Detect which cell encompasses the target text, then output its [X, Y] center coordinate. 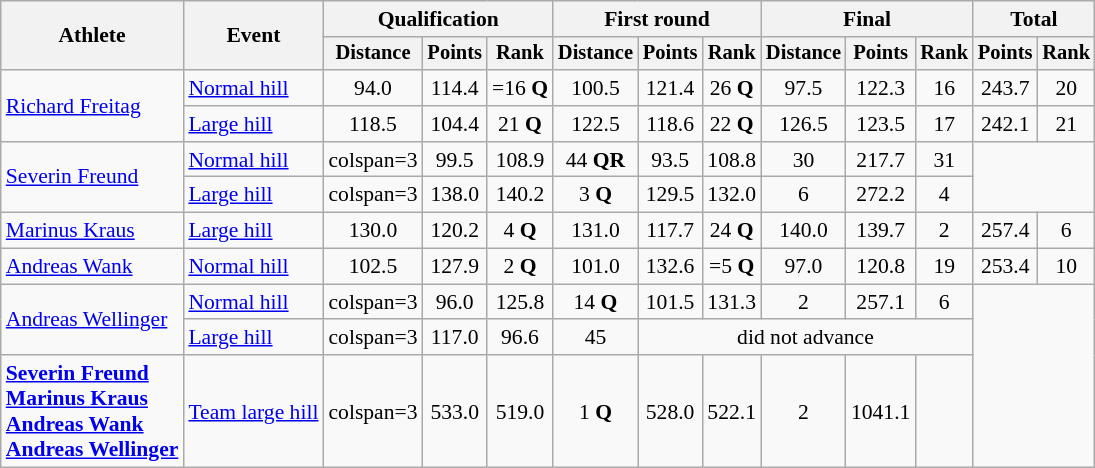
31 [944, 160]
533.0 [455, 411]
138.0 [455, 195]
24 Q [732, 231]
44 QR [596, 160]
121.4 [670, 88]
3 Q [596, 195]
45 [596, 338]
96.6 [520, 338]
19 [944, 267]
1041.1 [880, 411]
140.2 [520, 195]
93.5 [670, 160]
125.8 [520, 302]
21 Q [520, 124]
Richard Freitag [92, 106]
=5 Q [732, 267]
Andreas Wank [92, 267]
1 Q [596, 411]
First round [657, 19]
17 [944, 124]
130.0 [372, 231]
272.2 [880, 195]
30 [804, 160]
Final [867, 19]
117.0 [455, 338]
131.0 [596, 231]
Team large hill [253, 411]
243.7 [1005, 88]
257.4 [1005, 231]
257.1 [880, 302]
528.0 [670, 411]
Marinus Kraus [92, 231]
123.5 [880, 124]
114.4 [455, 88]
Total [1034, 19]
Severin FreundMarinus KrausAndreas WankAndreas Wellinger [92, 411]
4 [944, 195]
120.2 [455, 231]
94.0 [372, 88]
120.8 [880, 267]
122.5 [596, 124]
did not advance [806, 338]
118.6 [670, 124]
26 Q [732, 88]
99.5 [455, 160]
97.5 [804, 88]
122.3 [880, 88]
Andreas Wellinger [92, 320]
Event [253, 36]
117.7 [670, 231]
=16 Q [520, 88]
22 Q [732, 124]
Qualification [438, 19]
519.0 [520, 411]
101.0 [596, 267]
96.0 [455, 302]
118.5 [372, 124]
132.6 [670, 267]
100.5 [596, 88]
4 Q [520, 231]
2 Q [520, 267]
253.4 [1005, 267]
97.0 [804, 267]
126.5 [804, 124]
20 [1066, 88]
139.7 [880, 231]
522.1 [732, 411]
127.9 [455, 267]
242.1 [1005, 124]
104.4 [455, 124]
101.5 [670, 302]
16 [944, 88]
132.0 [732, 195]
21 [1066, 124]
14 Q [596, 302]
Severin Freund [92, 178]
131.3 [732, 302]
10 [1066, 267]
102.5 [372, 267]
108.8 [732, 160]
140.0 [804, 231]
217.7 [880, 160]
Athlete [92, 36]
108.9 [520, 160]
129.5 [670, 195]
